Detect which cell encompasses the target text, then output its (x, y) center coordinate. 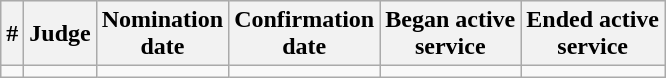
Nominationdate (162, 34)
# (12, 34)
Judge (60, 34)
Confirmationdate (304, 34)
Ended activeservice (593, 34)
Began activeservice (450, 34)
